Pinpoint the cell where the given text exists, returning its [x, y] midpoint coordinate. 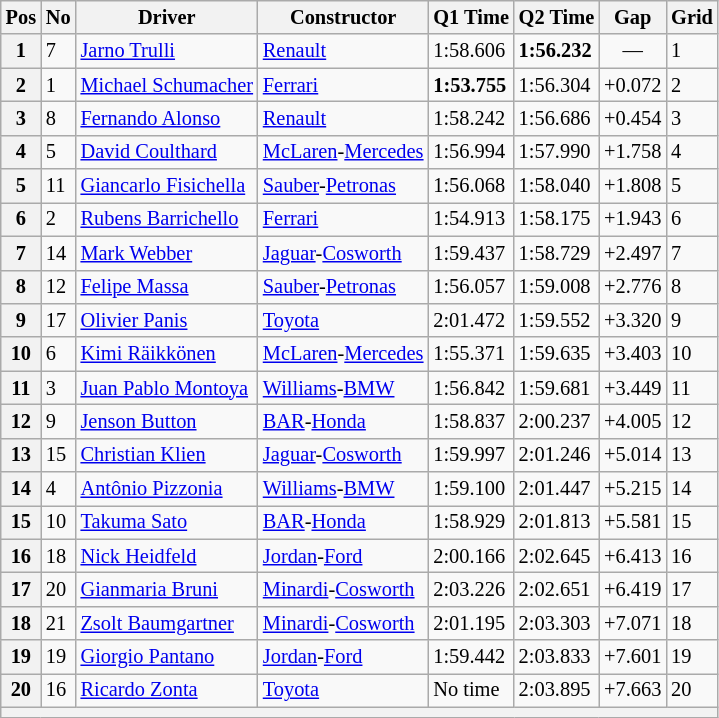
+3.449 [632, 388]
Q2 Time [556, 17]
+1.758 [632, 152]
2:00.237 [556, 421]
2:01.447 [556, 489]
Constructor [343, 17]
1:59.635 [556, 354]
2:03.833 [556, 657]
1:56.994 [470, 152]
Mark Webber [167, 253]
2:03.303 [556, 623]
1:56.068 [470, 186]
1:56.232 [556, 51]
1:58.837 [470, 421]
Felipe Massa [167, 287]
1:59.681 [556, 388]
+7.601 [632, 657]
1:58.242 [470, 118]
2:03.895 [556, 690]
2:01.472 [470, 320]
1:56.686 [556, 118]
1:58.606 [470, 51]
Fernando Alonso [167, 118]
Olivier Panis [167, 320]
Christian Klien [167, 455]
Antônio Pizzonia [167, 489]
1:59.552 [556, 320]
Ricardo Zonta [167, 690]
Gap [632, 17]
Q1 Time [470, 17]
1:54.913 [470, 219]
Kimi Räikkönen [167, 354]
1:56.304 [556, 85]
Rubens Barrichello [167, 219]
Pos [21, 17]
1:56.842 [470, 388]
1:59.100 [470, 489]
1:56.057 [470, 287]
1:59.997 [470, 455]
1:59.008 [556, 287]
Driver [167, 17]
21 [58, 623]
+4.005 [632, 421]
1:55.371 [470, 354]
1:57.990 [556, 152]
+5.581 [632, 522]
2:02.645 [556, 556]
Giancarlo Fisichella [167, 186]
Gianmaria Bruni [167, 589]
1:58.040 [556, 186]
2:01.195 [470, 623]
Nick Heidfeld [167, 556]
+0.454 [632, 118]
+1.943 [632, 219]
No [58, 17]
David Coulthard [167, 152]
+6.413 [632, 556]
2:01.813 [556, 522]
2:03.226 [470, 589]
+0.072 [632, 85]
+1.808 [632, 186]
1:59.442 [470, 657]
+6.419 [632, 589]
+3.320 [632, 320]
+5.215 [632, 489]
+2.497 [632, 253]
Michael Schumacher [167, 85]
1:58.729 [556, 253]
1:53.755 [470, 85]
1:59.437 [470, 253]
Takuma Sato [167, 522]
1:58.929 [470, 522]
1:58.175 [556, 219]
— [632, 51]
Jarno Trulli [167, 51]
Grid [692, 17]
No time [470, 690]
Jenson Button [167, 421]
+5.014 [632, 455]
+2.776 [632, 287]
Juan Pablo Montoya [167, 388]
2:01.246 [556, 455]
+3.403 [632, 354]
2:00.166 [470, 556]
2:02.651 [556, 589]
Zsolt Baumgartner [167, 623]
+7.663 [632, 690]
+7.071 [632, 623]
Giorgio Pantano [167, 657]
